Capture the cell that displays the provided text and extract its (X, Y) central coordinate. 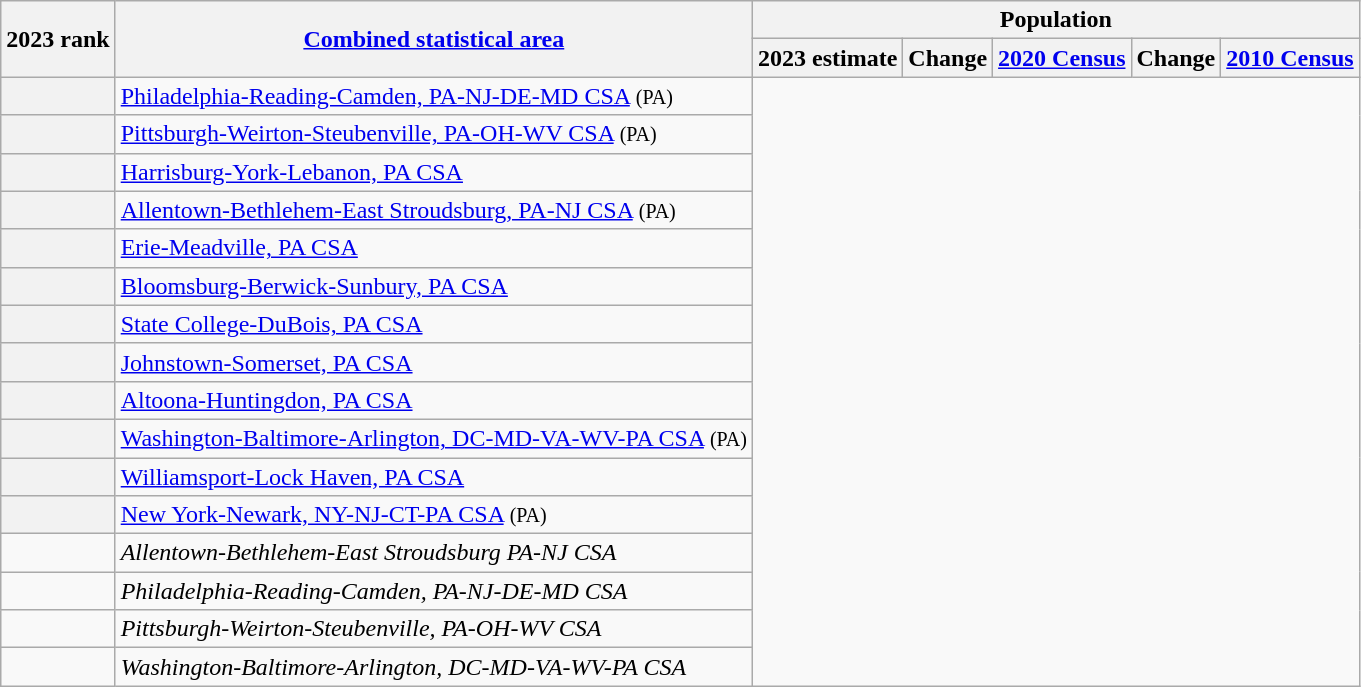
Allentown-Bethlehem-East Stroudsburg PA-NJ CSA (434, 553)
2010 Census (1290, 58)
2020 Census (1062, 58)
Population (1056, 20)
Philadelphia-Reading-Camden, PA-NJ-DE-MD CSA (PA) (434, 96)
Pittsburgh-Weirton-Steubenville, PA-OH-WV CSA (434, 629)
Washington-Baltimore-Arlington, DC-MD-VA-WV-PA CSA (PA) (434, 438)
Pittsburgh-Weirton-Steubenville, PA-OH-WV CSA (PA) (434, 134)
Bloomsburg-Berwick-Sunbury, PA CSA (434, 286)
Washington-Baltimore-Arlington, DC-MD-VA-WV-PA CSA (434, 667)
State College-DuBois, PA CSA (434, 324)
Johnstown-Somerset, PA CSA (434, 362)
Allentown-Bethlehem-East Stroudsburg, PA-NJ CSA (PA) (434, 210)
New York-Newark, NY-NJ-CT-PA CSA (PA) (434, 515)
Williamsport-Lock Haven, PA CSA (434, 477)
Erie-Meadville, PA CSA (434, 248)
2023 rank (58, 39)
Philadelphia-Reading-Camden, PA-NJ-DE-MD CSA (434, 591)
2023 estimate (827, 58)
Harrisburg-York-Lebanon, PA CSA (434, 172)
Altoona-Huntingdon, PA CSA (434, 400)
Combined statistical area (434, 39)
